Provide the [x, y] coordinate of the cell's center where the given text is located.  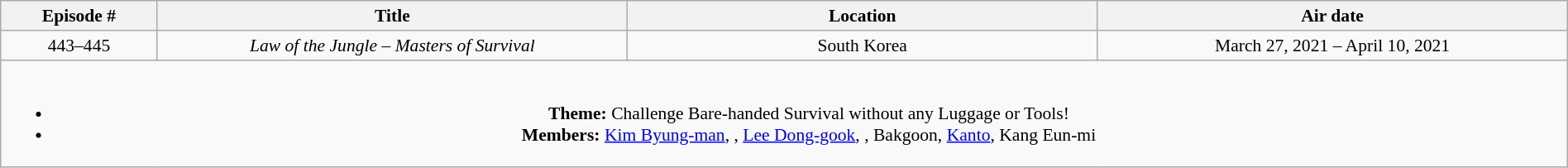
443–445 [79, 46]
March 27, 2021 – April 10, 2021 [1332, 46]
Location [863, 16]
Law of the Jungle – Masters of Survival [392, 46]
Title [392, 16]
Episode # [79, 16]
Air date [1332, 16]
South Korea [863, 46]
Theme: Challenge Bare-handed Survival without any Luggage or Tools!Members: Kim Byung-man, , Lee Dong-gook, , Bakgoon, Kanto, Kang Eun-mi [784, 113]
